Identify which cell holds the provided text, then report its [X, Y] central coordinate. 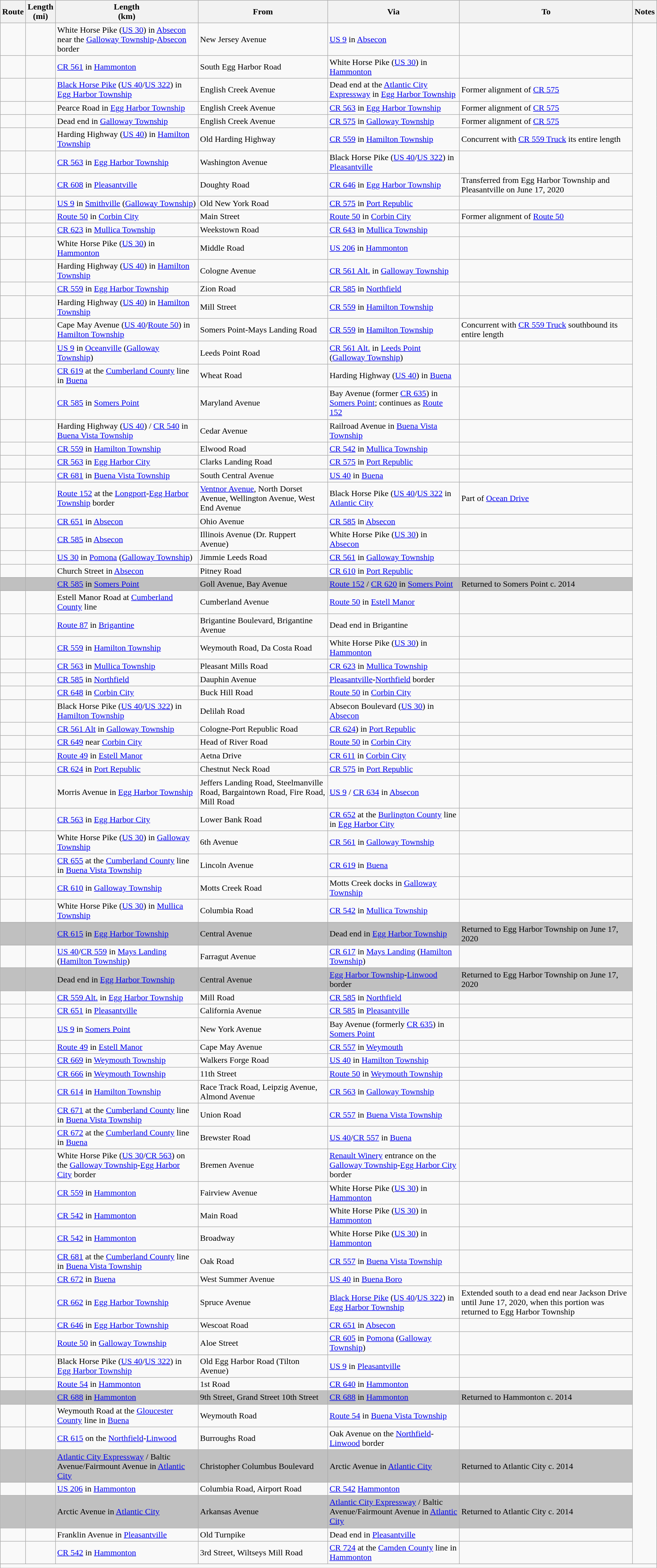
CR 666 in Weymouth Township [127, 1074]
Length(km) [127, 12]
Black Horse Pike (US 40/US 322 in Atlantic City [393, 498]
Bay Avenue (formerly CR 635) in Somers Point [393, 1029]
South Central Avenue [263, 475]
Jimmie Leeds Road [263, 557]
Route 87 in Brigantine [127, 625]
CR 615 in Egg Harbor Township [127, 934]
Aetna Drive [263, 756]
Christopher Columbus Boulevard [263, 1466]
Motts Creek docks in Galloway Township [393, 888]
Black Horse Pike (US 40/US 322) in Hamilton Township [127, 711]
Dead end in Galloway Township [127, 121]
Brigantine Boulevard, Brigantine Avenue [263, 625]
Cologne Avenue [263, 271]
Egg Harbor Township-Linwood border [393, 980]
Illinois Avenue (Dr. Ruppert Avenue) [263, 539]
Route [13, 12]
US 9 in Somers Point [127, 1029]
Cape May Avenue [263, 1047]
Route 152 / CR 620 in Somers Point [393, 584]
Somers Point-Mays Landing Road [263, 330]
CR 559 in Egg Harbor Township [127, 289]
Dead end at the Atlantic City Expressway in Egg Harbor Township [393, 90]
CR 561 in Hammonton [127, 67]
Elwood Road [263, 449]
11th Street [263, 1074]
Route 50 in Weymouth Township [393, 1074]
Harding Highway (US 40) / CR 540 in Buena Vista Township [127, 430]
Fairview Avenue [263, 1192]
From [263, 12]
US 9 / CR 634 in Absecon [393, 792]
CR 585 in Pleasantville [393, 1011]
Zion Road [263, 289]
1st Road [263, 1384]
Walkers Forge Road [263, 1060]
Concurrent with CR 559 Truck southbound its entire length [546, 330]
Motts Creek Road [263, 888]
Aloe Street [263, 1343]
California Avenue [263, 1011]
Cedar Avenue [263, 430]
Wheat Road [263, 376]
US 40 in Buena [393, 475]
Extended south to a dead end near Jackson Drive until June 17, 2020, when this portion was returned to Egg Harbor Township [546, 1302]
CR 652 at the Burlington County line in Egg Harbor City [393, 819]
CR 575 in Galloway Township [393, 121]
Black Horse Pike (US 40/US 322) in Pleasantville [393, 162]
Washington Avenue [263, 162]
CR 605 in Pomona (Galloway Township) [393, 1343]
Morris Avenue in Egg Harbor Township [127, 792]
CR 643 in Mullica Township [393, 230]
Weymouth Road [263, 1416]
CR 724 at the Camden County line in Hammonton [393, 1553]
3rd Street, Wiltseys Mill Road [263, 1553]
Absecon Boulevard (US 30) in Absecon [393, 711]
CR 649 near Corbin City [127, 742]
Railroad Avenue in Buena Vista Township [393, 430]
US 9 in Oceanville (Galloway Township) [127, 353]
US 9 in Absecon [393, 39]
Delilah Road [263, 711]
US 40/CR 557 in Buena [393, 1138]
CR 624) in Port Republic [393, 729]
CR 561 Alt. in Galloway Township [393, 271]
Weymouth Road, Da Costa Road [263, 648]
Race Track Road, Leipzig Avenue, Almond Avenue [263, 1092]
Maryland Avenue [263, 403]
CR 610 in Galloway Township [127, 888]
Buck Hill Road [263, 693]
CR 614 in Hamilton Township [127, 1092]
Middle Road [263, 248]
Head of River Road [263, 742]
CR 671 at the Cumberland County line in Buena Vista Township [127, 1114]
Returned to Somers Point c. 2014 [546, 584]
Goll Avenue, Bay Avenue [263, 584]
Route 152 at the Longport-Egg Harbor Township border [127, 498]
Leeds Point Road [263, 353]
CR 648 in Corbin City [127, 693]
Via [393, 12]
Mill Street [263, 307]
CR 681 at the Cumberland County line in Buena Vista Township [127, 1261]
Bay Avenue (former CR 635) in Somers Point; continues as Route 152 [393, 403]
Returned to Hammonton c. 2014 [546, 1397]
White Horse Pike (US 30) in Mullica Township [127, 911]
US 9 in Pleasantville [393, 1366]
Dead end in Brigantine [393, 625]
US 40 in Buena Boro [393, 1279]
Cape May Avenue (US 40/Route 50) in Hamilton Township [127, 330]
Bremen Avenue [263, 1165]
CR 542 Hammonton [393, 1489]
White Horse Pike (US 30) in Absecon [393, 539]
Oak Avenue on the Northfield-Linwood border [393, 1438]
Broadway [263, 1239]
Length(mi) [40, 12]
US 30 in Pomona (Galloway Township) [127, 557]
6th Avenue [263, 842]
Ventnor Avenue, North Dorset Avenue, Wellington Avenue, West End Avenue [263, 498]
CR 561 Alt. in Leeds Point (Galloway Township) [393, 353]
CR 651 in Pleasantville [127, 1011]
Transferred from Egg Harbor Township and Pleasantville on June 17, 2020 [546, 185]
Main Street [263, 216]
Main Road [263, 1215]
To [546, 12]
CR 559 in Hammonton [127, 1192]
CR 619 in Buena [393, 865]
CR 563 in Mullica Township [127, 666]
Weekstown Road [263, 230]
Union Road [263, 1114]
CR 681 in Buena Vista Township [127, 475]
CR 662 in Egg Harbor Township [127, 1302]
White Horse Pike (US 30) in Galloway Township [127, 842]
New York Avenue [263, 1029]
Franklin Avenue in Pleasantville [127, 1535]
US 9 in Smithville (Galloway Township) [127, 203]
CR 655 at the Cumberland County line in Buena Vista Township [127, 865]
CR 672 at the Cumberland County line in Buena [127, 1138]
South Egg Harbor Road [263, 67]
Old Egg Harbor Road (Tilton Avenue) [263, 1366]
Ohio Avenue [263, 521]
White Horse Pike (US 30/CR 563) on the Galloway Township-Egg Harbor City border [127, 1165]
Old New York Road [263, 203]
Route 54 in Hammonton [127, 1384]
Arkansas Avenue [263, 1511]
Spruce Avenue [263, 1302]
Columbia Road [263, 911]
CR 615 on the Northfield-Linwood [127, 1438]
CR 640 in Hammonton [393, 1384]
White Horse Pike (US 30) in Absecon near the Galloway Township-Absecon border [127, 39]
Harding Highway (US 40) in Buena [393, 376]
Route 54 in Buena Vista Township [393, 1416]
Columbia Road, Airport Road [263, 1489]
Lincoln Avenue [263, 865]
Weymouth Road at the Gloucester County line in Buena [127, 1416]
CR 561 Alt in Galloway Township [127, 729]
CR 610 in Port Republic [393, 571]
Mill Road [263, 997]
CR 672 in Buena [127, 1279]
Pearce Road in Egg Harbor Township [127, 108]
Brewster Road [263, 1138]
CR 669 in Weymouth Township [127, 1060]
Pleasant Mills Road [263, 666]
New Jersey Avenue [263, 39]
Notes [645, 12]
CR 611 in Corbin City [393, 756]
Former alignment of Route 50 [546, 216]
Old Turnpike [263, 1535]
Jeffers Landing Road, Steelmanville Road, Bargaintown Road, Fire Road, Mill Road [263, 792]
Church Street in Absecon [127, 571]
CR 608 in Pleasantville [127, 185]
Renault Winery entrance on the Galloway Township-Egg Harbor City border [393, 1165]
Wescoat Road [263, 1325]
CR 563 in Galloway Township [393, 1092]
Farragut Avenue [263, 956]
Lower Bank Road [263, 819]
Dauphin Avenue [263, 679]
Estell Manor Road at Cumberland County line [127, 602]
Route 50 in Estell Manor [393, 602]
Old Harding Highway [263, 139]
US 40/CR 559 in Mays Landing (Hamilton Township) [127, 956]
Oak Road [263, 1261]
Cumberland Avenue [263, 602]
Part of Ocean Drive [546, 498]
Chestnut Neck Road [263, 769]
Dead end in Pleasantville [393, 1535]
CR 624 in Port Republic [127, 769]
CR 559 Alt. in Egg Harbor Township [127, 997]
Route 50 in Galloway Township [127, 1343]
Burroughs Road [263, 1438]
US 40 in Hamilton Township [393, 1060]
9th Street, Grand Street 10th Street [263, 1397]
CR 557 in Weymouth [393, 1047]
CR 619 at the Cumberland County line in Buena [127, 376]
West Summer Avenue [263, 1279]
Pitney Road [263, 571]
CR 617 in Mays Landing (Hamilton Township) [393, 956]
Concurrent with CR 559 Truck its entire length [546, 139]
Cologne-Port Republic Road [263, 729]
Pleasantville-Northfield border [393, 679]
Doughty Road [263, 185]
Clarks Landing Road [263, 462]
